Find where the given text appears and provide that cell's center as (X, Y) coordinate. 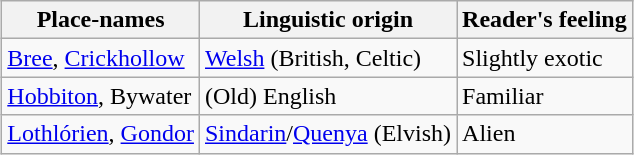
Hobbiton, Bywater (101, 96)
Slightly exotic (545, 58)
Reader's feeling (545, 20)
Bree, Crickhollow (101, 58)
Welsh (British, Celtic) (328, 58)
Lothlórien, Gondor (101, 134)
Linguistic origin (328, 20)
Familiar (545, 96)
Sindarin/Quenya (Elvish) (328, 134)
(Old) English (328, 96)
Place-names (101, 20)
Alien (545, 134)
